Detect which cell encompasses the target text, then output its (x, y) center coordinate. 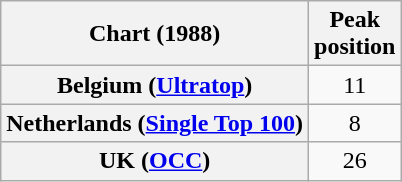
Belgium (Ultratop) (155, 85)
UK (OCC) (155, 161)
8 (355, 123)
Netherlands (Single Top 100) (155, 123)
26 (355, 161)
Chart (1988) (155, 34)
11 (355, 85)
Peakposition (355, 34)
